Extract the (x, y) coordinate from the center of the cell holding the provided text.  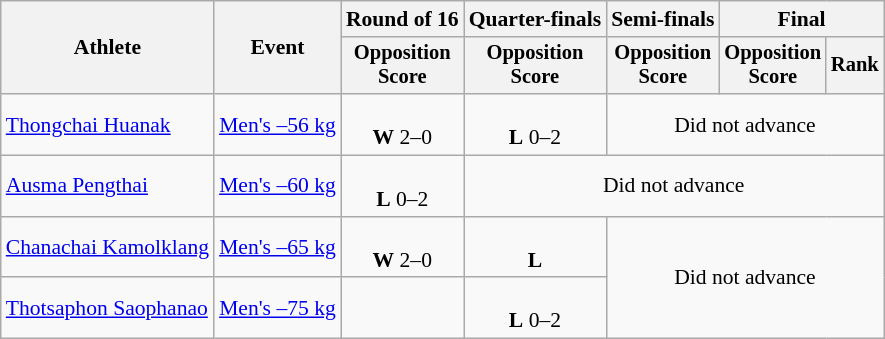
Round of 16 (402, 19)
Final (801, 19)
Event (278, 48)
Chanachai Kamolklang (108, 248)
Men's –75 kg (278, 308)
Semi-finals (662, 19)
Rank (855, 66)
Men's –56 kg (278, 124)
Quarter-finals (535, 19)
Ausma Pengthai (108, 186)
Thotsaphon Saophanao (108, 308)
L (535, 248)
Men's –60 kg (278, 186)
Thongchai Huanak (108, 124)
Men's –65 kg (278, 248)
Athlete (108, 48)
